Scan for the cell matching the given text and deliver its (X, Y) coordinate at center. 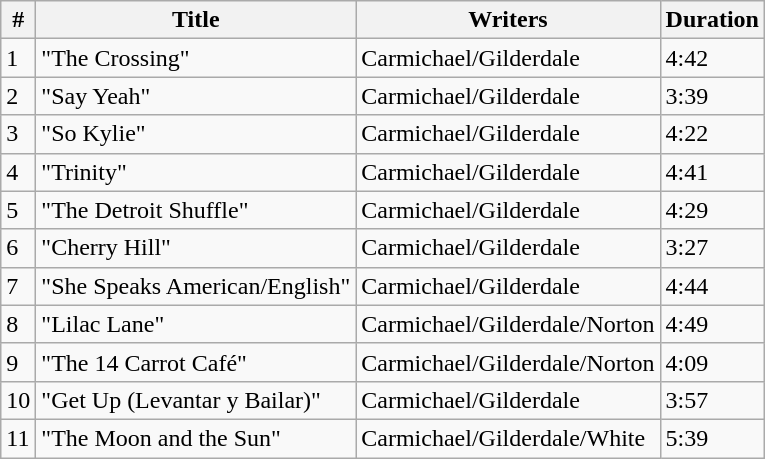
# (18, 20)
Title (196, 20)
"The Detroit Shuffle" (196, 210)
11 (18, 438)
5:39 (712, 438)
"Cherry Hill" (196, 248)
8 (18, 324)
4:41 (712, 172)
4:22 (712, 134)
9 (18, 362)
3:27 (712, 248)
5 (18, 210)
Carmichael/Gilderdale/White (508, 438)
1 (18, 58)
"The Crossing" (196, 58)
3 (18, 134)
4:29 (712, 210)
4:42 (712, 58)
Writers (508, 20)
Duration (712, 20)
6 (18, 248)
"Lilac Lane" (196, 324)
4:09 (712, 362)
3:57 (712, 400)
"Trinity" (196, 172)
"So Kylie" (196, 134)
"Say Yeah" (196, 96)
"She Speaks American/English" (196, 286)
10 (18, 400)
3:39 (712, 96)
"The 14 Carrot Café" (196, 362)
4 (18, 172)
"The Moon and the Sun" (196, 438)
4:49 (712, 324)
4:44 (712, 286)
"Get Up (Levantar y Bailar)" (196, 400)
2 (18, 96)
7 (18, 286)
